Detect which cell encompasses the target text, then output its [x, y] center coordinate. 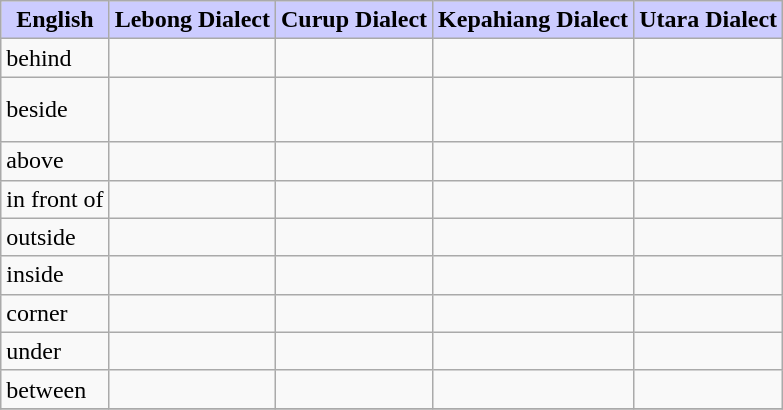
Utara Dialect [708, 20]
behind [55, 58]
between [55, 389]
under [55, 351]
beside [55, 110]
corner [55, 313]
Kepahiang Dialect [534, 20]
in front of [55, 199]
above [55, 161]
outside [55, 237]
English [55, 20]
Lebong Dialect [192, 20]
inside [55, 275]
Curup Dialect [354, 20]
